Find where the given text appears and provide that cell's center as (x, y) coordinate. 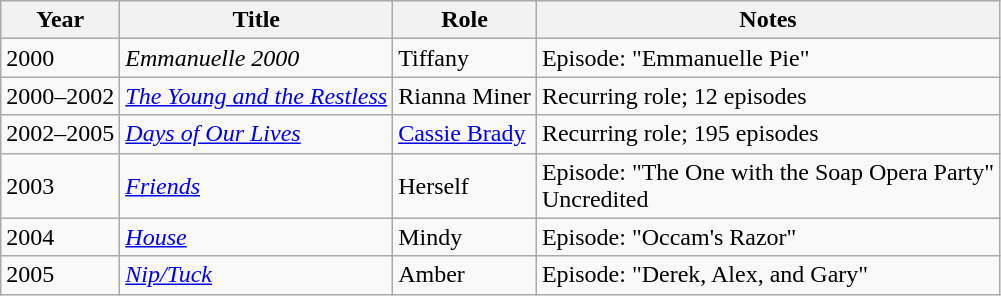
Recurring role; 195 episodes (768, 134)
Cassie Brady (465, 134)
2004 (60, 237)
Title (256, 20)
Notes (768, 20)
Emmanuelle 2000 (256, 58)
Friends (256, 186)
Mindy (465, 237)
2003 (60, 186)
Episode: "Occam's Razor" (768, 237)
Recurring role; 12 episodes (768, 96)
Episode: "Derek, Alex, and Gary" (768, 275)
2002–2005 (60, 134)
2000–2002 (60, 96)
Rianna Miner (465, 96)
Amber (465, 275)
Year (60, 20)
The Young and the Restless (256, 96)
Episode: "Emmanuelle Pie" (768, 58)
2005 (60, 275)
Herself (465, 186)
Role (465, 20)
Days of Our Lives (256, 134)
Episode: "The One with the Soap Opera Party"Uncredited (768, 186)
House (256, 237)
Nip/Tuck (256, 275)
2000 (60, 58)
Tiffany (465, 58)
